Determine the [x, y] coordinate at the center of the cell enclosing the given text.  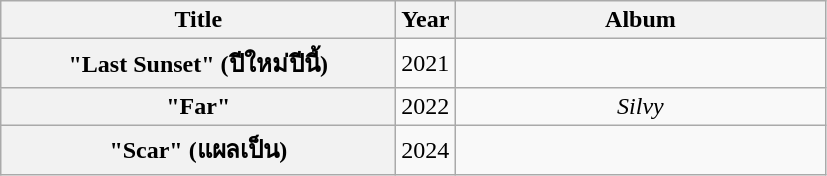
2024 [426, 150]
2021 [426, 64]
Title [198, 20]
Album [640, 20]
Year [426, 20]
"Last Sunset" (ปีใหม่ปีนี้) [198, 64]
"Far" [198, 106]
Silvy [640, 106]
2022 [426, 106]
"Scar" (แผลเป็น) [198, 150]
